Capture the cell that displays the provided text and extract its [x, y] central coordinate. 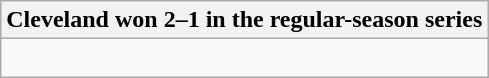
Cleveland won 2–1 in the regular-season series [244, 20]
